From the cell containing the given text, extract its center point as [x, y] coordinate. 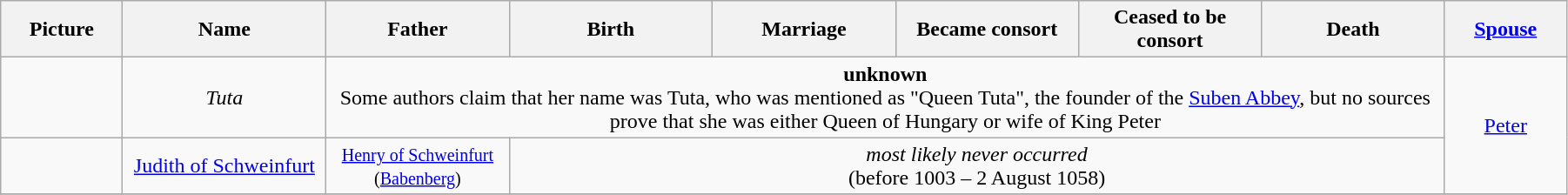
Birth [611, 30]
Henry of Schweinfurt(Babenberg) [418, 165]
Name [224, 30]
Picture [62, 30]
Tuta [224, 97]
Became consort [987, 30]
Death [1353, 30]
Ceased to be consort [1169, 30]
Marriage [804, 30]
Judith of Schweinfurt [224, 165]
Spouse [1505, 30]
most likely never occurred(before 1003 – 2 August 1058) [976, 165]
Peter [1505, 125]
Father [418, 30]
